Output the (X, Y) coordinate of the center of the cell containing the given text.  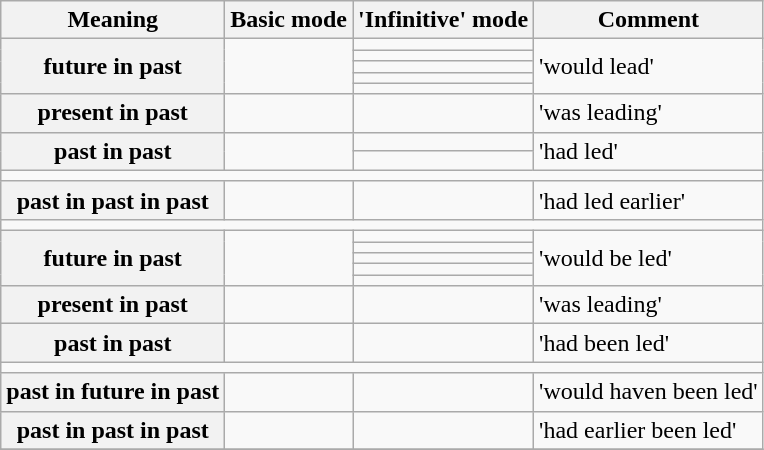
'would haven been led' (649, 392)
Basic mode (289, 20)
Comment (649, 20)
Meaning (113, 20)
'would be led' (649, 258)
'had led earlier' (649, 200)
'would lead' (649, 66)
'had earlier been led' (649, 430)
past in future in past (113, 392)
'Infinitive' mode (442, 20)
'had been led' (649, 343)
'had led' (649, 151)
